Identify which cell holds the provided text, then report its (x, y) central coordinate. 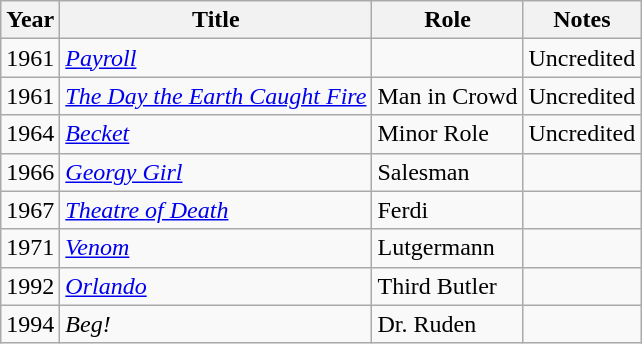
Title (216, 20)
Third Butler (448, 286)
Theatre of Death (216, 210)
1967 (30, 210)
The Day the Earth Caught Fire (216, 96)
Lutgermann (448, 248)
1966 (30, 172)
1994 (30, 324)
Salesman (448, 172)
Payroll (216, 58)
Year (30, 20)
Beg! (216, 324)
Role (448, 20)
Dr. Ruden (448, 324)
Minor Role (448, 134)
Orlando (216, 286)
Ferdi (448, 210)
Georgy Girl (216, 172)
1964 (30, 134)
Man in Crowd (448, 96)
Venom (216, 248)
1971 (30, 248)
Notes (582, 20)
Becket (216, 134)
1992 (30, 286)
